Search for the cell housing the specified text and yield its (X, Y) center coordinate. 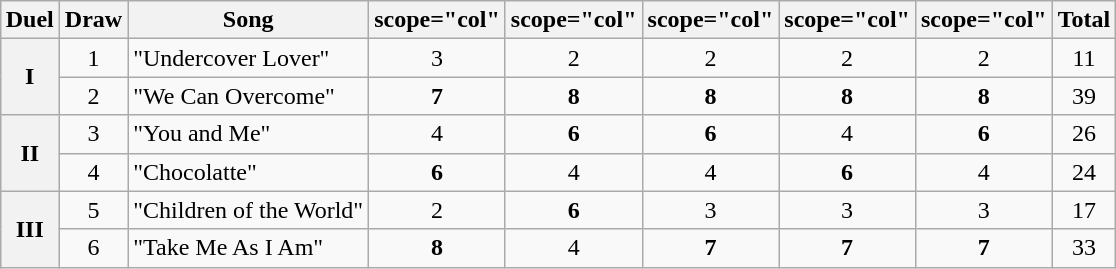
"Chocolatte" (248, 172)
11 (1084, 58)
Total (1084, 20)
"We Can Overcome" (248, 96)
Song (248, 20)
II (30, 153)
5 (93, 210)
26 (1084, 134)
I (30, 77)
1 (93, 58)
III (30, 229)
"Take Me As I Am" (248, 248)
24 (1084, 172)
Duel (30, 20)
33 (1084, 248)
39 (1084, 96)
Draw (93, 20)
"You and Me" (248, 134)
"Children of the World" (248, 210)
"Undercover Lover" (248, 58)
17 (1084, 210)
